Pinpoint the cell where the given text exists, returning its [X, Y] midpoint coordinate. 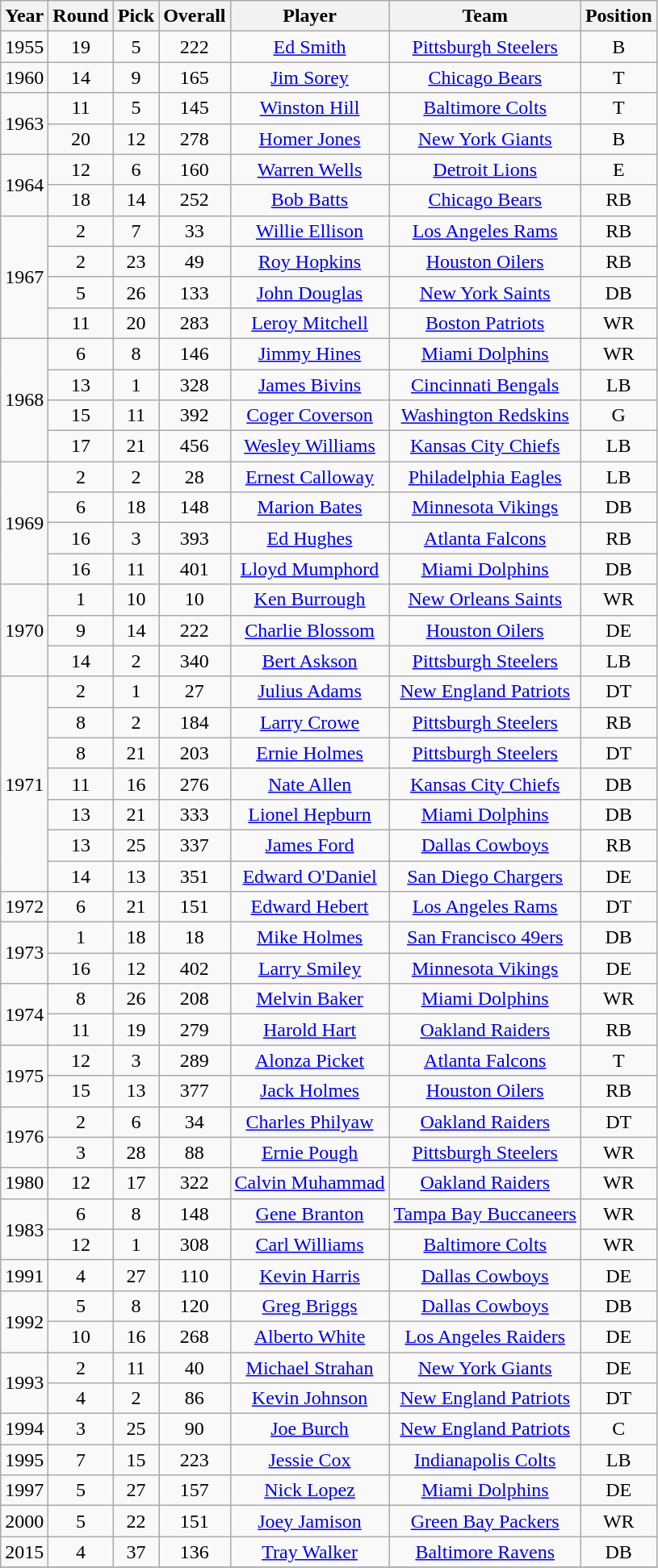
184 [195, 722]
Ernest Calloway [310, 477]
2015 [24, 1552]
Winston Hill [310, 108]
Round [81, 16]
Edward Hebert [310, 907]
Lionel Hepburn [310, 814]
Indianapolis Colts [484, 1460]
James Ford [310, 845]
1972 [24, 907]
Julius Adams [310, 692]
Leroy Mitchell [310, 323]
Bob Batts [310, 200]
Kevin Johnson [310, 1399]
252 [195, 200]
Jim Sorey [310, 77]
133 [195, 292]
Charles Philyaw [310, 1122]
34 [195, 1122]
Harold Hart [310, 1030]
Jessie Cox [310, 1460]
Overall [195, 16]
402 [195, 968]
276 [195, 784]
Jimmy Hines [310, 353]
2000 [24, 1521]
Larry Crowe [310, 722]
322 [195, 1183]
1973 [24, 953]
Warren Wells [310, 169]
110 [195, 1275]
337 [195, 845]
Tray Walker [310, 1552]
279 [195, 1030]
Boston Patriots [484, 323]
1963 [24, 123]
22 [136, 1521]
333 [195, 814]
1955 [24, 47]
Ernie Pough [310, 1152]
Pick [136, 16]
33 [195, 231]
283 [195, 323]
278 [195, 139]
Willie Ellison [310, 231]
James Bivins [310, 385]
Greg Briggs [310, 1306]
Carl Williams [310, 1244]
Baltimore Ravens [484, 1552]
New Orleans Saints [484, 600]
1993 [24, 1383]
401 [195, 569]
146 [195, 353]
1976 [24, 1137]
Roy Hopkins [310, 261]
1967 [24, 277]
Philadelphia Eagles [484, 477]
Ed Smith [310, 47]
49 [195, 261]
208 [195, 999]
160 [195, 169]
Joey Jamison [310, 1521]
1995 [24, 1460]
Charlie Blossom [310, 630]
1992 [24, 1321]
Melvin Baker [310, 999]
Coger Coverson [310, 416]
Homer Jones [310, 139]
Nate Allen [310, 784]
Bert Askson [310, 661]
Washington Redskins [484, 416]
Gene Branton [310, 1214]
392 [195, 416]
289 [195, 1060]
1960 [24, 77]
1964 [24, 185]
165 [195, 77]
Michael Strahan [310, 1368]
Calvin Muhammad [310, 1183]
1997 [24, 1491]
Lloyd Mumphord [310, 569]
1991 [24, 1275]
1970 [24, 630]
1971 [24, 784]
90 [195, 1429]
Marion Bates [310, 508]
456 [195, 446]
88 [195, 1152]
23 [136, 261]
G [618, 416]
268 [195, 1336]
Alonza Picket [310, 1060]
1975 [24, 1076]
San Diego Chargers [484, 876]
1980 [24, 1183]
1969 [24, 523]
San Francisco 49ers [484, 938]
Ernie Holmes [310, 753]
157 [195, 1491]
40 [195, 1368]
37 [136, 1552]
Green Bay Packers [484, 1521]
1994 [24, 1429]
120 [195, 1306]
Tampa Bay Buccaneers [484, 1214]
New York Saints [484, 292]
Detroit Lions [484, 169]
John Douglas [310, 292]
Edward O'Daniel [310, 876]
Joe Burch [310, 1429]
308 [195, 1244]
Larry Smiley [310, 968]
393 [195, 538]
351 [195, 876]
Year [24, 16]
223 [195, 1460]
145 [195, 108]
Kevin Harris [310, 1275]
Wesley Williams [310, 446]
Team [484, 16]
136 [195, 1552]
Jack Holmes [310, 1091]
C [618, 1429]
86 [195, 1399]
1983 [24, 1229]
Mike Holmes [310, 938]
203 [195, 753]
Nick Lopez [310, 1491]
Ken Burrough [310, 600]
Los Angeles Raiders [484, 1336]
Ed Hughes [310, 538]
1968 [24, 399]
Player [310, 16]
1974 [24, 1014]
377 [195, 1091]
E [618, 169]
328 [195, 385]
Position [618, 16]
340 [195, 661]
Cincinnati Bengals [484, 385]
Alberto White [310, 1336]
